Determine the (x, y) coordinate at the center of the cell enclosing the given text.  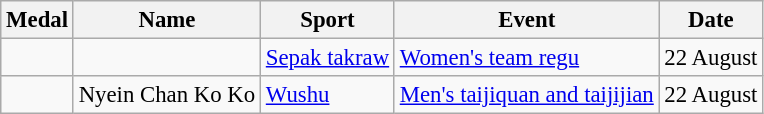
Sepak takraw (328, 58)
Wushu (328, 95)
Men's taijiquan and taijijian (526, 95)
Event (526, 20)
Name (166, 20)
Women's team regu (526, 58)
Sport (328, 20)
Date (711, 20)
Medal (38, 20)
Nyein Chan Ko Ko (166, 95)
